Pinpoint the cell where the given text exists, returning its [X, Y] midpoint coordinate. 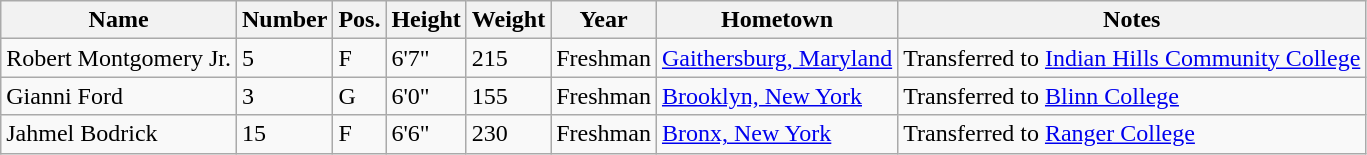
Bronx, New York [776, 134]
155 [508, 96]
6'7" [426, 58]
15 [284, 134]
Gianni Ford [119, 96]
215 [508, 58]
Brooklyn, New York [776, 96]
Robert Montgomery Jr. [119, 58]
Pos. [360, 20]
5 [284, 58]
G [360, 96]
Transferred to Ranger College [1132, 134]
Gaithersburg, Maryland [776, 58]
Weight [508, 20]
Hometown [776, 20]
Name [119, 20]
Height [426, 20]
Year [604, 20]
3 [284, 96]
6'6" [426, 134]
Jahmel Bodrick [119, 134]
6'0" [426, 96]
Transferred to Blinn College [1132, 96]
Notes [1132, 20]
230 [508, 134]
Transferred to Indian Hills Community College [1132, 58]
Number [284, 20]
